Extract the [x, y] coordinate from the center of the cell holding the provided text.  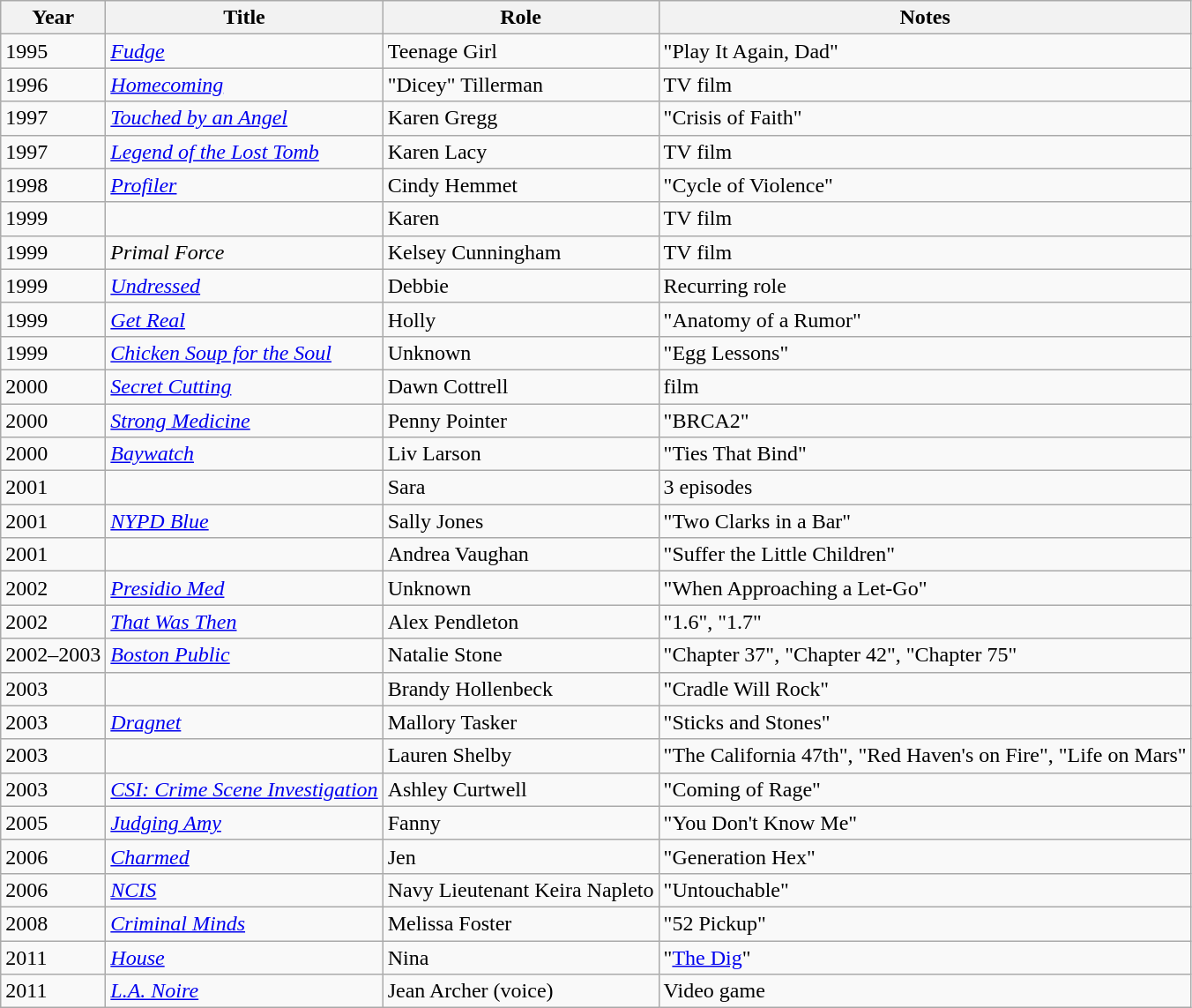
Alex Pendleton [520, 622]
L.A. Noire [244, 991]
Presidio Med [244, 588]
Karen [520, 219]
Holly [520, 319]
1998 [53, 185]
Melissa Foster [520, 923]
"The California 47th", "Red Haven's on Fire", "Life on Mars" [925, 756]
Nina [520, 957]
Role [520, 18]
"Generation Hex" [925, 856]
Natalie Stone [520, 655]
"Crisis of Faith" [925, 118]
Criminal Minds [244, 923]
Lauren Shelby [520, 756]
Jen [520, 856]
2002–2003 [53, 655]
NYPD Blue [244, 521]
House [244, 957]
"Untouchable" [925, 890]
Recurring role [925, 286]
Baywatch [244, 454]
Boston Public [244, 655]
Get Real [244, 319]
Judging Amy [244, 823]
CSI: Crime Scene Investigation [244, 789]
"Anatomy of a Rumor" [925, 319]
Legend of the Lost Tomb [244, 152]
Dawn Cottrell [520, 386]
Fudge [244, 51]
"Cycle of Violence" [925, 185]
"Dicey" Tillerman [520, 85]
"Chapter 37", "Chapter 42", "Chapter 75" [925, 655]
Mallory Tasker [520, 722]
Navy Lieutenant Keira Napleto [520, 890]
Title [244, 18]
"Two Clarks in a Bar" [925, 521]
"The Dig" [925, 957]
Andrea Vaughan [520, 555]
1995 [53, 51]
"52 Pickup" [925, 923]
Strong Medicine [244, 421]
Video game [925, 991]
film [925, 386]
"You Don't Know Me" [925, 823]
Dragnet [244, 722]
"Ties That Bind" [925, 454]
Kelsey Cunningham [520, 252]
Teenage Girl [520, 51]
"Egg Lessons" [925, 353]
3 episodes [925, 488]
"Cradle Will Rock" [925, 689]
That Was Then [244, 622]
Jean Archer (voice) [520, 991]
Sara [520, 488]
Karen Gregg [520, 118]
Cindy Hemmet [520, 185]
Year [53, 18]
Ashley Curtwell [520, 789]
Debbie [520, 286]
Undressed [244, 286]
"1.6", "1.7" [925, 622]
Brandy Hollenbeck [520, 689]
Liv Larson [520, 454]
"Play It Again, Dad" [925, 51]
"When Approaching a Let-Go" [925, 588]
NCIS [244, 890]
Touched by an Angel [244, 118]
Primal Force [244, 252]
1996 [53, 85]
2008 [53, 923]
"Sticks and Stones" [925, 722]
Profiler [244, 185]
Notes [925, 18]
Charmed [244, 856]
"BRCA2" [925, 421]
Fanny [520, 823]
"Coming of Rage" [925, 789]
Penny Pointer [520, 421]
2005 [53, 823]
Homecoming [244, 85]
Secret Cutting [244, 386]
Karen Lacy [520, 152]
"Suffer the Little Children" [925, 555]
Chicken Soup for the Soul [244, 353]
Sally Jones [520, 521]
